Return the [x, y] coordinate for the center point of the cell that contains the specified text.  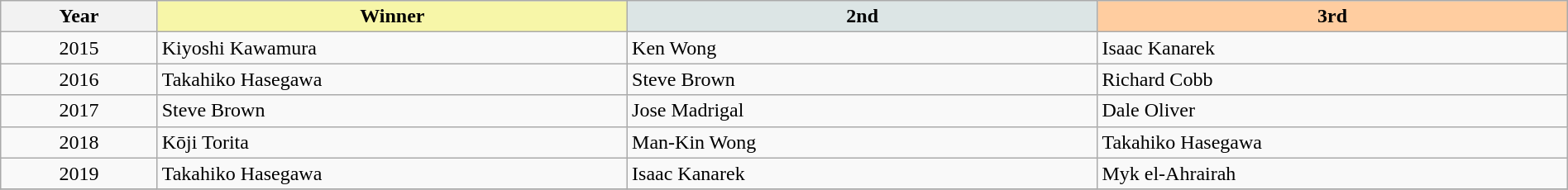
Man-Kin Wong [863, 142]
Dale Oliver [1332, 111]
2nd [863, 17]
3rd [1332, 17]
Richard Cobb [1332, 79]
2018 [79, 142]
Winner [392, 17]
2015 [79, 48]
Kōji Torita [392, 142]
Ken Wong [863, 48]
2019 [79, 173]
Kiyoshi Kawamura [392, 48]
Jose Madrigal [863, 111]
Year [79, 17]
2017 [79, 111]
2016 [79, 79]
Myk el-Ahrairah [1332, 173]
